Detect which cell encompasses the target text, then output its [X, Y] center coordinate. 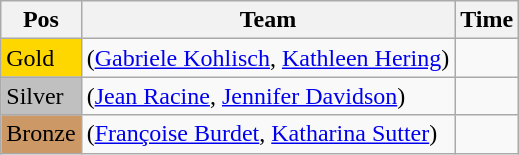
Team [268, 20]
Bronze [41, 134]
(Jean Racine, Jennifer Davidson) [268, 96]
Time [487, 20]
(Françoise Burdet, Katharina Sutter) [268, 134]
(Gabriele Kohlisch, Kathleen Hering) [268, 58]
Gold [41, 58]
Silver [41, 96]
Pos [41, 20]
